Output the (x, y) coordinate of the center of the cell containing the given text.  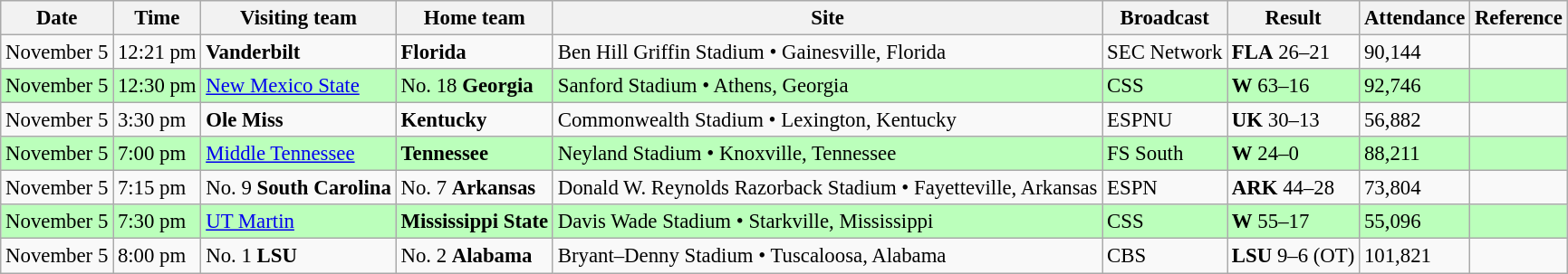
Bryant–Denny Stadium • Tuscaloosa, Alabama (827, 256)
New Mexico State (299, 86)
No. 9 South Carolina (299, 188)
Neyland Stadium • Knoxville, Tennessee (827, 154)
No. 1 LSU (299, 256)
W 24–0 (1294, 154)
FS South (1165, 154)
12:21 pm (158, 52)
CBS (1165, 256)
ARK 44–28 (1294, 188)
73,804 (1415, 188)
UK 30–13 (1294, 120)
7:00 pm (158, 154)
55,096 (1415, 222)
Ole Miss (299, 120)
Reference (1519, 18)
Kentucky (475, 120)
Sanford Stadium • Athens, Georgia (827, 86)
92,746 (1415, 86)
Visiting team (299, 18)
No. 18 Georgia (475, 86)
Donald W. Reynolds Razorback Stadium • Fayetteville, Arkansas (827, 188)
7:30 pm (158, 222)
88,211 (1415, 154)
101,821 (1415, 256)
No. 7 Arkansas (475, 188)
12:30 pm (158, 86)
No. 2 Alabama (475, 256)
3:30 pm (158, 120)
7:15 pm (158, 188)
Vanderbilt (299, 52)
UT Martin (299, 222)
SEC Network (1165, 52)
Commonwealth Stadium • Lexington, Kentucky (827, 120)
56,882 (1415, 120)
Davis Wade Stadium • Starkville, Mississippi (827, 222)
Broadcast (1165, 18)
Tennessee (475, 154)
W 55–17 (1294, 222)
Middle Tennessee (299, 154)
Attendance (1415, 18)
W 63–16 (1294, 86)
LSU 9–6 (OT) (1294, 256)
ESPN (1165, 188)
Time (158, 18)
Home team (475, 18)
Result (1294, 18)
Mississippi State (475, 222)
8:00 pm (158, 256)
90,144 (1415, 52)
Ben Hill Griffin Stadium • Gainesville, Florida (827, 52)
Date (57, 18)
Florida (475, 52)
Site (827, 18)
FLA 26–21 (1294, 52)
ESPNU (1165, 120)
